Pinpoint the cell where the given text exists, returning its (x, y) midpoint coordinate. 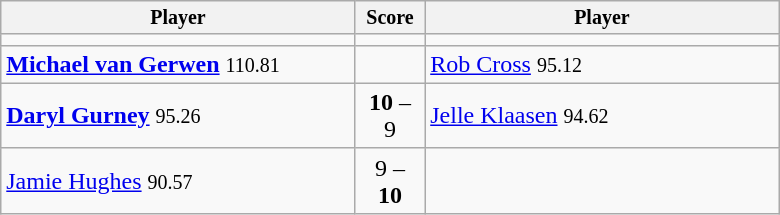
10 – 9 (390, 116)
Daryl Gurney 95.26 (178, 116)
Score (390, 18)
9 – 10 (390, 180)
Jamie Hughes 90.57 (178, 180)
Michael van Gerwen 110.81 (178, 64)
Rob Cross 95.12 (602, 64)
Jelle Klaasen 94.62 (602, 116)
